Find where the given text appears and provide that cell's center as [X, Y] coordinate. 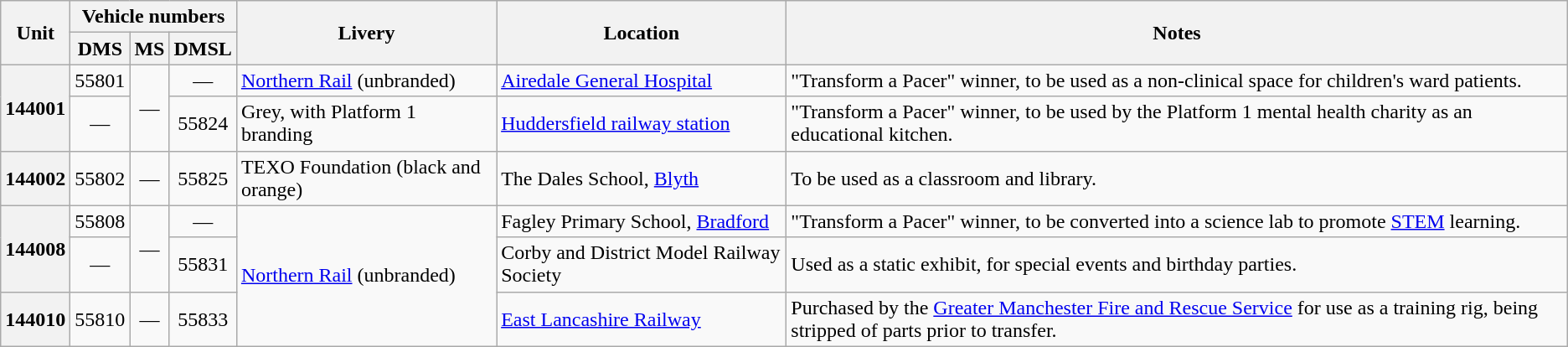
Vehicle numbers [154, 17]
144001 [35, 107]
55801 [101, 80]
Purchased by the Greater Manchester Fire and Rescue Service for use as a training rig, being stripped of parts prior to transfer. [1177, 319]
Livery [366, 33]
Unit [35, 33]
Location [642, 33]
DMSL [203, 49]
55831 [203, 265]
Fagley Primary School, Bradford [642, 221]
144008 [35, 248]
55833 [203, 319]
55825 [203, 178]
Huddersfield railway station [642, 124]
DMS [101, 49]
To be used as a classroom and library. [1177, 178]
"Transform a Pacer" winner, to be converted into a science lab to promote STEM learning. [1177, 221]
Used as a static exhibit, for special events and birthday parties. [1177, 265]
55808 [101, 221]
Corby and District Model Railway Society [642, 265]
"Transform a Pacer" winner, to be used as a non-clinical space for children's ward patients. [1177, 80]
Notes [1177, 33]
The Dales School, Blyth [642, 178]
TEXO Foundation (black and orange) [366, 178]
144002 [35, 178]
144010 [35, 319]
"Transform a Pacer" winner, to be used by the Platform 1 mental health charity as an educational kitchen. [1177, 124]
Grey, with Platform 1 branding [366, 124]
55810 [101, 319]
55824 [203, 124]
55802 [101, 178]
MS [149, 49]
East Lancashire Railway [642, 319]
Airedale General Hospital [642, 80]
